Output the [X, Y] coordinate of the center of the cell containing the given text.  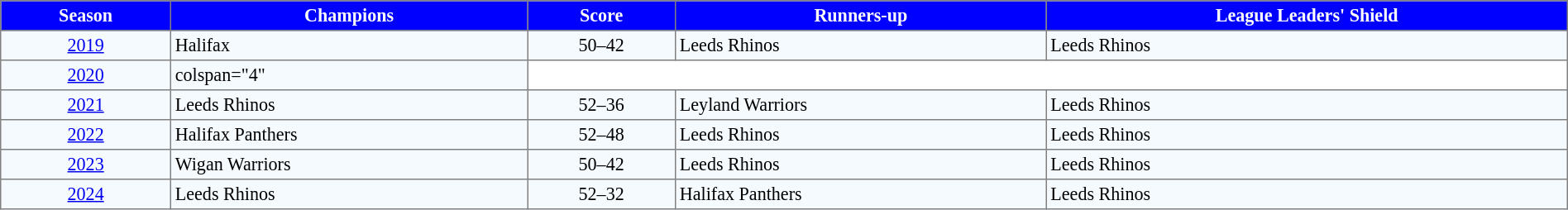
2023 [86, 165]
2021 [86, 105]
Halifax [349, 45]
2020 [86, 75]
52–32 [602, 194]
52–48 [602, 135]
Runners-up [861, 16]
Leyland Warriors [861, 105]
colspan="4" [349, 75]
Wigan Warriors [349, 165]
2024 [86, 194]
52–36 [602, 105]
Champions [349, 16]
2019 [86, 45]
2022 [86, 135]
Score [602, 16]
Season [86, 16]
League Leaders' Shield [1307, 16]
